Extract the [X, Y] coordinate from the center of the cell holding the provided text.  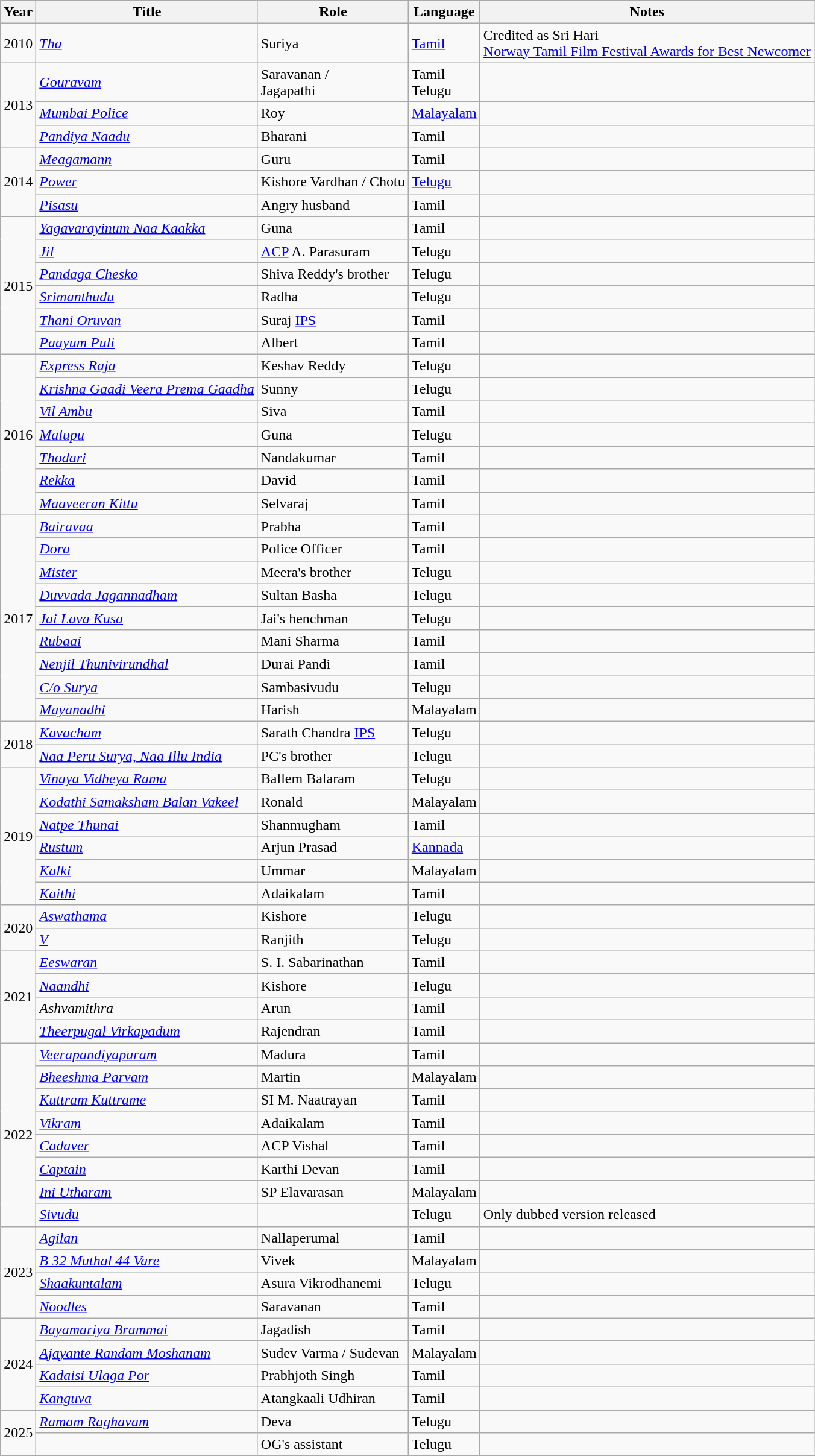
Kavacham [147, 733]
Asura Vikrodhanemi [333, 1284]
Madura [333, 1054]
S. I. Sabarinathan [333, 962]
Pandiya Naadu [147, 136]
Kuttram Kuttrame [147, 1100]
Suriya [333, 43]
Saravanan [333, 1306]
Vivek [333, 1261]
2021 [18, 997]
Ranjith [333, 939]
Martin [333, 1077]
Sivudu [147, 1215]
Captain [147, 1169]
Thodari [147, 458]
Jagadish [333, 1329]
Veerapandiyapuram [147, 1054]
Harish [333, 710]
Nallaperumal [333, 1238]
Jil [147, 251]
Noodles [147, 1306]
Meera's brother [333, 572]
Agilan [147, 1238]
Selvaraj [333, 503]
Year [18, 12]
Arun [333, 1008]
Sultan Basha [333, 595]
Kannada [444, 848]
Ronald [333, 802]
Thani Oruvan [147, 320]
Kaithi [147, 893]
Kodathi Samaksham Balan Vakeel [147, 802]
Malupu [147, 435]
Yagavarayinum Naa Kaakka [147, 228]
Police Officer [333, 549]
2010 [18, 43]
Prabhjoth Singh [333, 1375]
Radha [333, 297]
Angry husband [333, 205]
Rubaai [147, 641]
Krishna Gaadi Veera Prema Gaadha [147, 389]
Kanguva [147, 1398]
Eeswaran [147, 962]
SI M. Naatrayan [333, 1100]
Saravanan / Jagapathi [333, 82]
2019 [18, 836]
Bharani [333, 136]
ACP Vishal [333, 1146]
Karthi Devan [333, 1169]
Nenjil Thunivirundhal [147, 664]
Ramam Raghavam [147, 1421]
Meagamann [147, 159]
Duvvada Jagannadham [147, 595]
Bairavaa [147, 526]
Mayanadhi [147, 710]
Ummar [333, 871]
Theerpugal Virkapadum [147, 1031]
Arjun Prasad [333, 848]
2018 [18, 745]
Tha [147, 43]
Naa Peru Surya, Naa Illu India [147, 756]
Ajayante Randam Moshanam [147, 1352]
Jai Lava Kusa [147, 618]
2022 [18, 1135]
Shanmugham [333, 825]
Mister [147, 572]
Prabha [333, 526]
Bayamariya Brammai [147, 1329]
Roy [333, 113]
Rajendran [333, 1031]
Kadaisi Ulaga Por [147, 1375]
Gouravam [147, 82]
Srimanthudu [147, 297]
Deva [333, 1421]
Shiva Reddy's brother [333, 274]
Paayum Puli [147, 343]
Aswathama [147, 916]
2016 [18, 435]
Atangkaali Udhiran [333, 1398]
Rekka [147, 481]
Express Raja [147, 366]
Cadaver [147, 1146]
Guru [333, 159]
Vil Ambu [147, 412]
Pisasu [147, 205]
Nandakumar [333, 458]
Sunny [333, 389]
Ballem Balaram [333, 779]
Title [147, 12]
Kishore Vardhan / Chotu [333, 182]
Ini Utharam [147, 1192]
Bheeshma Parvam [147, 1077]
Shaakuntalam [147, 1284]
Ashvamithra [147, 1008]
Vinaya Vidheya Rama [147, 779]
Siva [333, 412]
Durai Pandi [333, 664]
2017 [18, 619]
Suraj IPS [333, 320]
Only dubbed version released [647, 1215]
Keshav Reddy [333, 366]
Jai's henchman [333, 618]
Pandaga Chesko [147, 274]
Role [333, 12]
Kalki [147, 871]
David [333, 481]
Notes [647, 12]
Tamil Telugu [444, 82]
2025 [18, 1432]
Language [444, 12]
B 32 Muthal 44 Vare [147, 1261]
Mumbai Police [147, 113]
Credited as Sri Hari Norway Tamil Film Festival Awards for Best Newcomer [647, 43]
Maaveeran Kittu [147, 503]
ACP A. Parasuram [333, 251]
2023 [18, 1272]
Dora [147, 549]
Albert [333, 343]
Natpe Thunai [147, 825]
Vikram [147, 1123]
2013 [18, 105]
Sambasivudu [333, 687]
OG's assistant [333, 1445]
Mani Sharma [333, 641]
2020 [18, 928]
PC's brother [333, 756]
Power [147, 182]
2024 [18, 1364]
C/o Surya [147, 687]
Naandhi [147, 985]
SP Elavarasan [333, 1192]
2014 [18, 182]
Sarath Chandra IPS [333, 733]
2015 [18, 285]
V [147, 939]
Rustum [147, 848]
Sudev Varma / Sudevan [333, 1352]
